Output the [X, Y] coordinate of the center of the cell containing the given text.  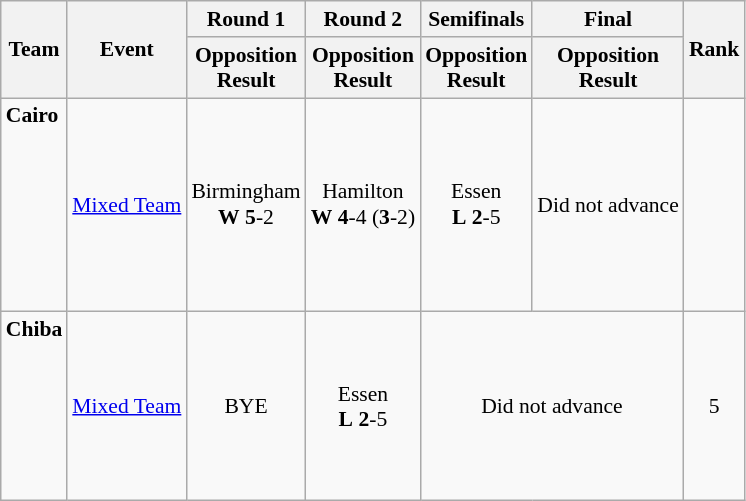
Birmingham W 5-2 [246, 205]
Final [608, 19]
Round 1 [246, 19]
Chiba [34, 406]
Round 2 [363, 19]
Semifinals [476, 19]
Team [34, 50]
Cairo [34, 205]
Hamilton W 4-4 (3-2) [363, 205]
Event [126, 50]
Rank [714, 50]
5 [714, 406]
BYE [246, 406]
